Pinpoint the cell where the given text exists, returning its (x, y) midpoint coordinate. 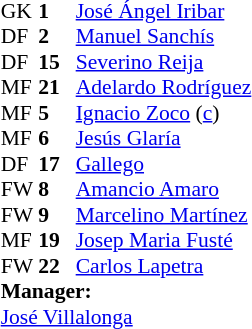
17 (57, 164)
15 (57, 62)
6 (57, 139)
Manuel Sanchís (164, 37)
Ignacio Zoco (c) (164, 113)
Amancio Amaro (164, 189)
19 (57, 241)
9 (57, 215)
8 (57, 189)
22 (57, 266)
Carlos Lapetra (164, 266)
Severino Reija (164, 62)
Jesús Glaría (164, 139)
Manager: (126, 291)
Marcelino Martínez (164, 215)
Gallego (164, 164)
Adelardo Rodríguez (164, 87)
21 (57, 87)
2 (57, 37)
5 (57, 113)
Josep Maria Fusté (164, 241)
